From the cell containing the given text, extract its center point as [x, y] coordinate. 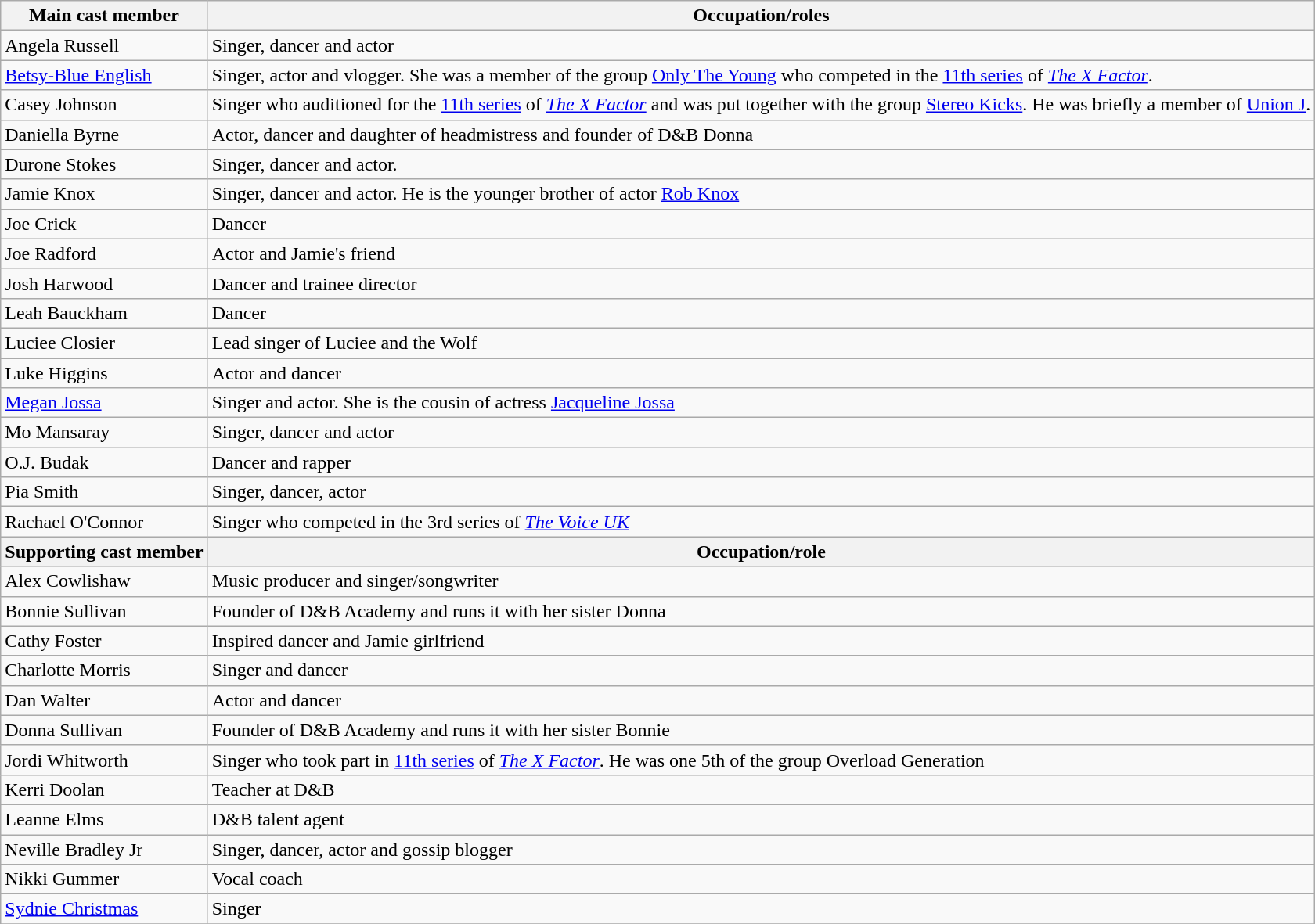
Bonnie Sullivan [104, 611]
Singer, actor and vlogger. She was a member of the group Only The Young who competed in the 11th series of The X Factor. [761, 75]
Cathy Foster [104, 641]
Daniella Byrne [104, 135]
Singer and dancer [761, 671]
Occupation/role [761, 552]
Dan Walter [104, 700]
Alex Cowlishaw [104, 581]
Singer, dancer and actor. [761, 164]
Main cast member [104, 16]
Teacher at D&B [761, 789]
Singer [761, 909]
O.J. Budak [104, 462]
Dancer and trainee director [761, 283]
Jordi Whitworth [104, 760]
Luke Higgins [104, 373]
Dancer and rapper [761, 462]
Leah Bauckham [104, 313]
Singer who competed in the 3rd series of The Voice UK [761, 522]
Singer and actor. She is the cousin of actress Jacqueline Jossa [761, 403]
Pia Smith [104, 492]
Singer, dancer, actor and gossip blogger [761, 849]
Jamie Knox [104, 194]
Joe Crick [104, 224]
Betsy-Blue English [104, 75]
Casey Johnson [104, 105]
Angela Russell [104, 45]
Actor, dancer and daughter of headmistress and founder of D&B Donna [761, 135]
Mo Mansaray [104, 433]
Sydnie Christmas [104, 909]
Joe Radford [104, 253]
Vocal coach [761, 879]
Supporting cast member [104, 552]
Singer who took part in 11th series of The X Factor. He was one 5th of the group Overload Generation [761, 760]
Inspired dancer and Jamie girlfriend [761, 641]
D&B talent agent [761, 819]
Actor and Jamie's friend [761, 253]
Josh Harwood [104, 283]
Megan Jossa [104, 403]
Neville Bradley Jr [104, 849]
Donna Sullivan [104, 730]
Founder of D&B Academy and runs it with her sister Donna [761, 611]
Nikki Gummer [104, 879]
Kerri Doolan [104, 789]
Founder of D&B Academy and runs it with her sister Bonnie [761, 730]
Singer, dancer and actor. He is the younger brother of actor Rob Knox [761, 194]
Leanne Elms [104, 819]
Music producer and singer/songwriter [761, 581]
Occupation/roles [761, 16]
Singer who auditioned for the 11th series of The X Factor and was put together with the group Stereo Kicks. He was briefly a member of Union J. [761, 105]
Singer, dancer, actor [761, 492]
Luciee Closier [104, 343]
Rachael O'Connor [104, 522]
Charlotte Morris [104, 671]
Durone Stokes [104, 164]
Lead singer of Luciee and the Wolf [761, 343]
